Pinpoint the cell where the given text exists, returning its [X, Y] midpoint coordinate. 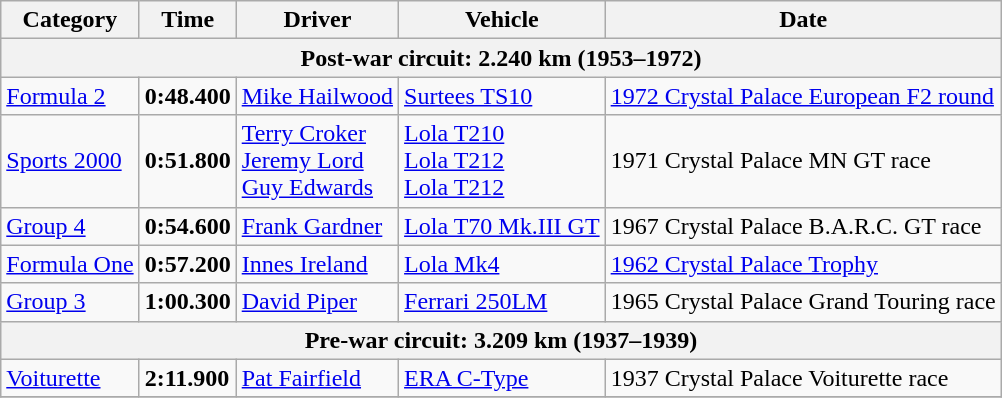
1965 Crystal Palace Grand Touring race [803, 302]
Post-war circuit: 2.240 km (1953–1972) [502, 58]
Lola T70 Mk.III GT [502, 226]
Mike Hailwood [317, 96]
Driver [317, 20]
Group 4 [70, 226]
Frank Gardner [317, 226]
0:54.600 [188, 226]
Pre-war circuit: 3.209 km (1937–1939) [502, 340]
Terry CrokerJeremy LordGuy Edwards [317, 161]
Date [803, 20]
Voiturette [70, 378]
1971 Crystal Palace MN GT race [803, 161]
Ferrari 250LM [502, 302]
Formula 2 [70, 96]
David Piper [317, 302]
0:57.200 [188, 264]
Pat Fairfield [317, 378]
0:51.800 [188, 161]
Lola T210Lola T212Lola T212 [502, 161]
1972 Crystal Palace European F2 round [803, 96]
ERA C-Type [502, 378]
Surtees TS10 [502, 96]
1937 Crystal Palace Voiturette race [803, 378]
Sports 2000 [70, 161]
Group 3 [70, 302]
Category [70, 20]
0:48.400 [188, 96]
Innes Ireland [317, 264]
1967 Crystal Palace B.A.R.C. GT race [803, 226]
Formula One [70, 264]
Time [188, 20]
Vehicle [502, 20]
1:00.300 [188, 302]
Lola Mk4 [502, 264]
1962 Crystal Palace Trophy [803, 264]
2:11.900 [188, 378]
